Scan for the cell matching the given text and deliver its [X, Y] coordinate at center. 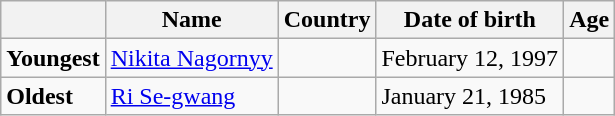
Ri Se-gwang [192, 96]
Name [192, 20]
Youngest [53, 58]
February 12, 1997 [470, 58]
Age [590, 20]
January 21, 1985 [470, 96]
Country [327, 20]
Nikita Nagornyy [192, 58]
Oldest [53, 96]
Date of birth [470, 20]
